Determine the [x, y] coordinate at the center of the cell enclosing the given text.  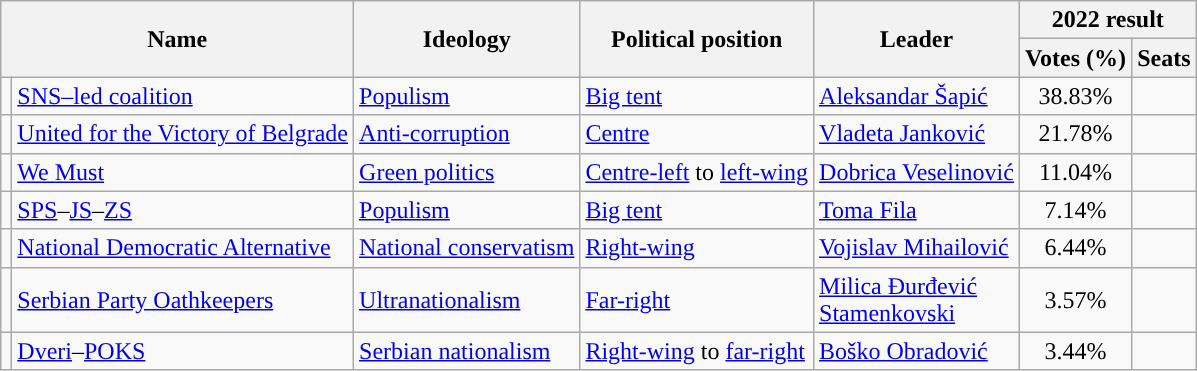
38.83% [1075, 96]
Ultranationalism [467, 300]
Name [178, 39]
Dobrica Veselinović [917, 172]
Vladeta Janković [917, 134]
Centre [697, 134]
Toma Fila [917, 210]
21.78% [1075, 134]
Aleksandar Šapić [917, 96]
Right-wing to far-right [697, 351]
Serbian Party Oathkeepers [183, 300]
Anti-corruption [467, 134]
We Must [183, 172]
11.04% [1075, 172]
Green politics [467, 172]
Leader [917, 39]
Dveri–POKS [183, 351]
3.44% [1075, 351]
Vojislav Mihailović [917, 248]
3.57% [1075, 300]
United for the Victory of Belgrade [183, 134]
Ideology [467, 39]
Milica ĐurđevićStamenkovski [917, 300]
Votes (%) [1075, 58]
2022 result [1108, 20]
Serbian nationalism [467, 351]
National Democratic Alternative [183, 248]
SPS–JS–ZS [183, 210]
7.14% [1075, 210]
Centre-left to left-wing [697, 172]
SNS–led coalition [183, 96]
National conservatism [467, 248]
6.44% [1075, 248]
Right-wing [697, 248]
Political position [697, 39]
Boško Obradović [917, 351]
Seats [1164, 58]
Far-right [697, 300]
